Determine the [x, y] coordinate at the center of the cell enclosing the given text.  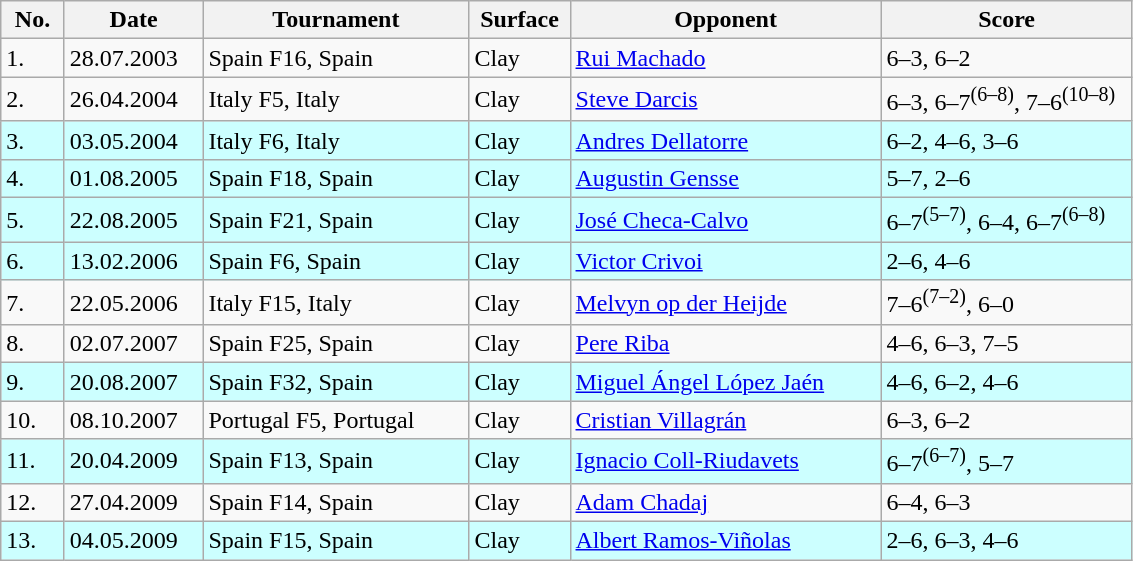
03.05.2004 [134, 140]
Spain F21, Spain [336, 220]
Spain F14, Spain [336, 502]
Italy F15, Italy [336, 302]
7. [33, 302]
04.05.2009 [134, 541]
Score [1006, 20]
2–6, 4–6 [1006, 261]
2. [33, 100]
No. [33, 20]
Surface [520, 20]
6–7(6–7), 5–7 [1006, 462]
José Checa-Calvo [726, 220]
Spain F13, Spain [336, 462]
5. [33, 220]
Melvyn op der Heijde [726, 302]
13.02.2006 [134, 261]
Miguel Ángel López Jaén [726, 382]
7–6(7–2), 6–0 [1006, 302]
Andres Dellatorre [726, 140]
Tournament [336, 20]
8. [33, 344]
Spain F6, Spain [336, 261]
Italy F5, Italy [336, 100]
Ignacio Coll-Riudavets [726, 462]
Cristian Villagrán [726, 420]
13. [33, 541]
Spain F15, Spain [336, 541]
Date [134, 20]
26.04.2004 [134, 100]
10. [33, 420]
27.04.2009 [134, 502]
01.08.2005 [134, 178]
Spain F16, Spain [336, 58]
08.10.2007 [134, 420]
02.07.2007 [134, 344]
Portugal F5, Portugal [336, 420]
28.07.2003 [134, 58]
6–7(5–7), 6–4, 6–7(6–8) [1006, 220]
22.08.2005 [134, 220]
Spain F18, Spain [336, 178]
1. [33, 58]
6–4, 6–3 [1006, 502]
4–6, 6–3, 7–5 [1006, 344]
2–6, 6–3, 4–6 [1006, 541]
Albert Ramos-Viñolas [726, 541]
Spain F32, Spain [336, 382]
Adam Chadaj [726, 502]
3. [33, 140]
9. [33, 382]
20.04.2009 [134, 462]
5–7, 2–6 [1006, 178]
Steve Darcis [726, 100]
Italy F6, Italy [336, 140]
6–2, 4–6, 3–6 [1006, 140]
20.08.2007 [134, 382]
22.05.2006 [134, 302]
Rui Machado [726, 58]
Victor Crivoi [726, 261]
4. [33, 178]
4–6, 6–2, 4–6 [1006, 382]
11. [33, 462]
6–3, 6–7(6–8), 7–6(10–8) [1006, 100]
Spain F25, Spain [336, 344]
Opponent [726, 20]
6. [33, 261]
Augustin Gensse [726, 178]
12. [33, 502]
Pere Riba [726, 344]
